Search for the cell housing the specified text and yield its (x, y) center coordinate. 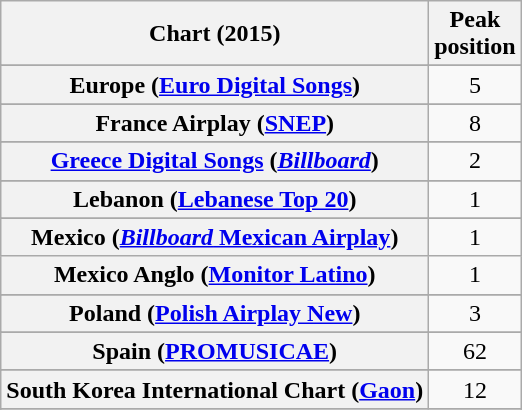
France Airplay (SNEP) (215, 123)
2 (475, 161)
5 (475, 85)
Greece Digital Songs (Billboard) (215, 161)
Peakposition (475, 34)
Europe (Euro Digital Songs) (215, 85)
Mexico Anglo (Monitor Latino) (215, 275)
8 (475, 123)
Poland (Polish Airplay New) (215, 313)
Mexico (Billboard Mexican Airplay) (215, 237)
Lebanon (Lebanese Top 20) (215, 199)
12 (475, 389)
Spain (PROMUSICAE) (215, 351)
62 (475, 351)
South Korea International Chart (Gaon) (215, 389)
Chart (2015) (215, 34)
3 (475, 313)
